Determine the [x, y] coordinate at the center of the cell enclosing the given text.  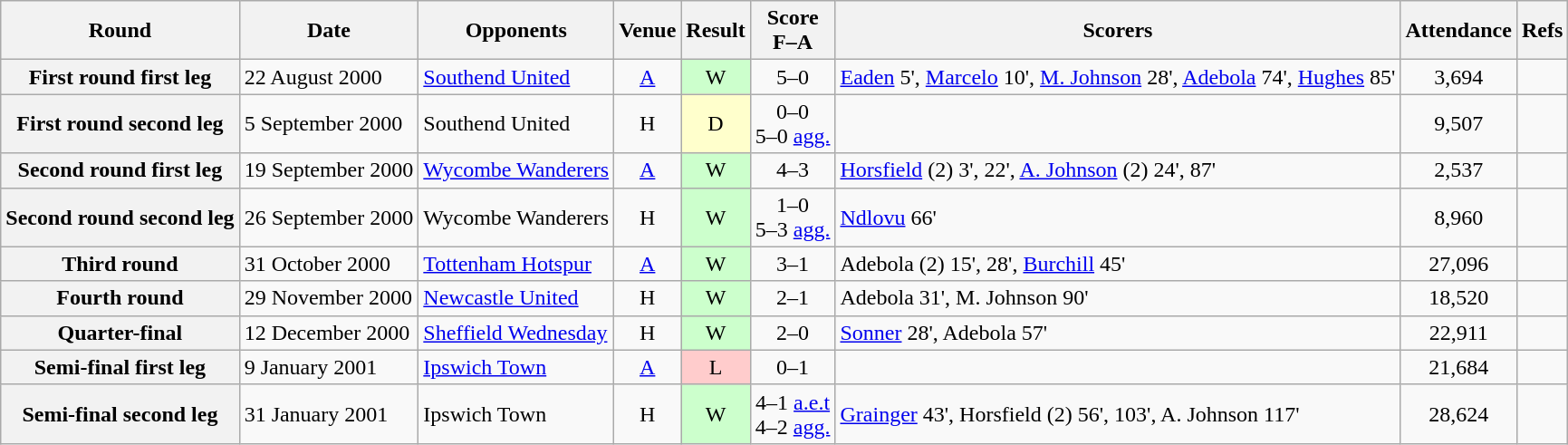
2,537 [1458, 170]
Result [716, 31]
Semi-final first leg [120, 367]
1–05–3 agg. [793, 218]
Tottenham Hotspur [516, 264]
Quarter-final [120, 333]
22 August 2000 [329, 77]
Adebola (2) 15', 28', Burchill 45' [1118, 264]
31 January 2001 [329, 413]
First round second leg [120, 123]
4–1 a.e.t4–2 agg. [793, 413]
Third round [120, 264]
0–05–0 agg. [793, 123]
Newcastle United [516, 298]
First round first leg [120, 77]
Attendance [1458, 31]
0–1 [793, 367]
Adebola 31', M. Johnson 90' [1118, 298]
Date [329, 31]
Ndlovu 66' [1118, 218]
3,694 [1458, 77]
21,684 [1458, 367]
2–0 [793, 333]
22,911 [1458, 333]
Scorers [1118, 31]
29 November 2000 [329, 298]
Second round second leg [120, 218]
Eaden 5', Marcelo 10', M. Johnson 28', Adebola 74', Hughes 85' [1118, 77]
Semi-final second leg [120, 413]
26 September 2000 [329, 218]
Horsfield (2) 3', 22', A. Johnson (2) 24', 87' [1118, 170]
Second round first leg [120, 170]
4–3 [793, 170]
L [716, 367]
Venue [648, 31]
18,520 [1458, 298]
Sonner 28', Adebola 57' [1118, 333]
12 December 2000 [329, 333]
9,507 [1458, 123]
3–1 [793, 264]
27,096 [1458, 264]
Opponents [516, 31]
Grainger 43', Horsfield (2) 56', 103', A. Johnson 117' [1118, 413]
Refs [1542, 31]
31 October 2000 [329, 264]
8,960 [1458, 218]
5–0 [793, 77]
D [716, 123]
ScoreF–A [793, 31]
Sheffield Wednesday [516, 333]
Round [120, 31]
5 September 2000 [329, 123]
9 January 2001 [329, 367]
28,624 [1458, 413]
2–1 [793, 298]
19 September 2000 [329, 170]
Fourth round [120, 298]
